Scan for the cell matching the given text and deliver its [x, y] coordinate at center. 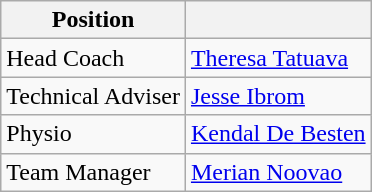
Physio [94, 134]
Merian Noovao [278, 172]
Theresa Tatuava [278, 58]
Kendal De Besten [278, 134]
Position [94, 20]
Jesse Ibrom [278, 96]
Team Manager [94, 172]
Head Coach [94, 58]
Technical Adviser [94, 96]
